Output the [X, Y] coordinate of the center of the cell containing the given text.  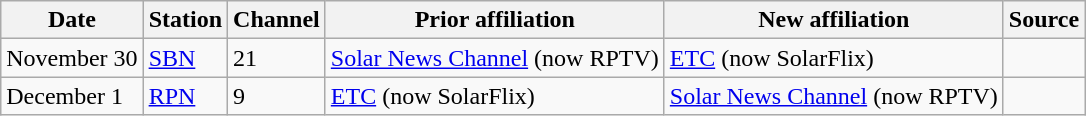
Channel [277, 20]
21 [277, 58]
Station [185, 20]
SBN [185, 58]
November 30 [72, 58]
Date [72, 20]
9 [277, 96]
Prior affiliation [494, 20]
RPN [185, 96]
New affiliation [834, 20]
Source [1044, 20]
December 1 [72, 96]
